Return the (x, y) coordinate for the center point of the cell that contains the specified text.  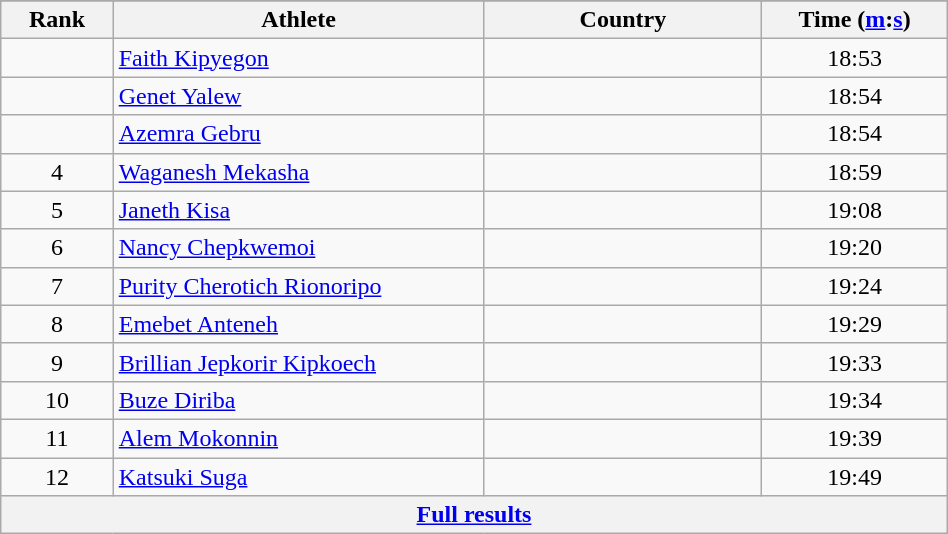
Azemra Gebru (298, 134)
19:49 (854, 477)
8 (57, 324)
19:24 (854, 286)
6 (57, 248)
Alem Mokonnin (298, 438)
Rank (57, 20)
Genet Yalew (298, 96)
4 (57, 172)
Full results (474, 515)
19:08 (854, 210)
7 (57, 286)
11 (57, 438)
19:34 (854, 400)
12 (57, 477)
Katsuki Suga (298, 477)
19:39 (854, 438)
Emebet Anteneh (298, 324)
18:59 (854, 172)
Nancy Chepkwemoi (298, 248)
5 (57, 210)
18:53 (854, 58)
Purity Cherotich Rionoripo (298, 286)
19:20 (854, 248)
Country (623, 20)
Brillian Jepkorir Kipkoech (298, 362)
Janeth Kisa (298, 210)
Faith Kipyegon (298, 58)
19:29 (854, 324)
Athlete (298, 20)
10 (57, 400)
9 (57, 362)
Time (m:s) (854, 20)
19:33 (854, 362)
Waganesh Mekasha (298, 172)
Buze Diriba (298, 400)
